Return (x, y) of the center of cell containing provided text 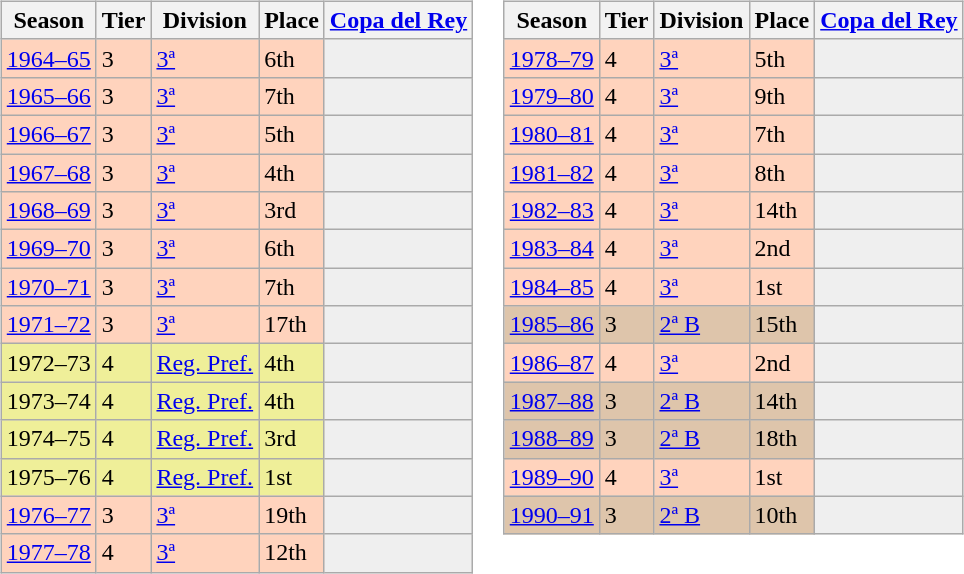
1979–80 (552, 96)
1986–87 (552, 363)
1989–90 (552, 477)
1967–68 (48, 173)
8th (782, 173)
9th (782, 96)
12th (292, 553)
1985–86 (552, 325)
1987–88 (552, 401)
1969–70 (48, 249)
1982–83 (552, 211)
1977–78 (48, 553)
1981–82 (552, 173)
1972–73 (48, 363)
1973–74 (48, 401)
1971–72 (48, 325)
1975–76 (48, 477)
1988–89 (552, 439)
1980–81 (552, 134)
1974–75 (48, 439)
1966–67 (48, 134)
1968–69 (48, 211)
1984–85 (552, 287)
1990–91 (552, 515)
1970–71 (48, 287)
19th (292, 515)
1965–66 (48, 96)
1978–79 (552, 58)
17th (292, 325)
10th (782, 515)
1964–65 (48, 58)
1983–84 (552, 249)
18th (782, 439)
15th (782, 325)
1976–77 (48, 515)
